Scan for the cell matching the given text and deliver its [x, y] coordinate at center. 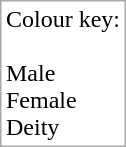
Colour key: Male Female Deity [62, 73]
